From the cell containing the given text, extract its center point as (x, y) coordinate. 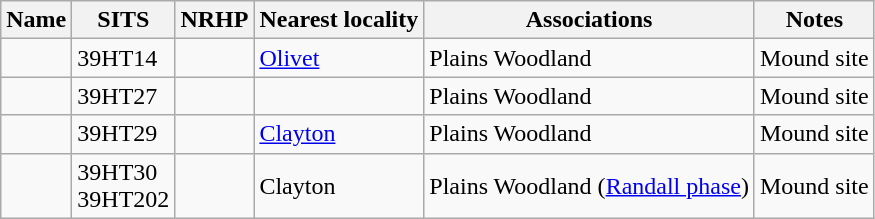
39HT27 (124, 96)
SITS (124, 20)
39HT3039HT202 (124, 186)
Olivet (339, 58)
Associations (590, 20)
NRHP (214, 20)
39HT14 (124, 58)
Nearest locality (339, 20)
Plains Woodland (Randall phase) (590, 186)
Name (36, 20)
39HT29 (124, 134)
Notes (814, 20)
